From the cell containing the given text, extract its center point as (x, y) coordinate. 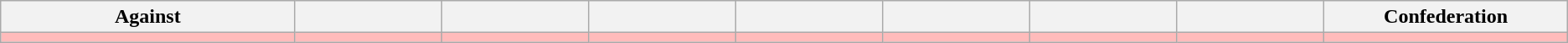
Against (147, 17)
Confederation (1446, 17)
